Capture the cell that displays the provided text and extract its [X, Y] central coordinate. 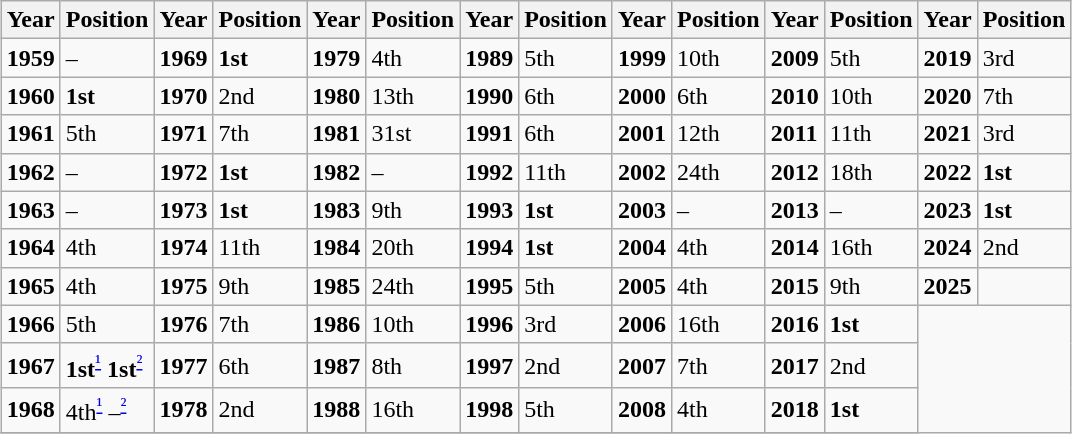
1981 [336, 134]
2000 [642, 96]
1983 [336, 210]
12th [718, 134]
1st¹ 1st² [107, 366]
1990 [490, 96]
18th [871, 172]
1997 [490, 366]
1961 [30, 134]
1978 [184, 410]
2009 [794, 58]
1959 [30, 58]
2024 [948, 248]
2017 [794, 366]
1979 [336, 58]
2019 [948, 58]
1992 [490, 172]
1993 [490, 210]
1985 [336, 286]
2018 [794, 410]
1986 [336, 324]
1984 [336, 248]
1994 [490, 248]
1989 [490, 58]
1995 [490, 286]
1960 [30, 96]
1999 [642, 58]
1976 [184, 324]
2008 [642, 410]
2016 [794, 324]
4th¹ –² [107, 410]
1972 [184, 172]
1970 [184, 96]
2010 [794, 96]
2005 [642, 286]
2011 [794, 134]
1977 [184, 366]
1965 [30, 286]
2013 [794, 210]
1973 [184, 210]
2004 [642, 248]
2012 [794, 172]
1980 [336, 96]
1964 [30, 248]
2014 [794, 248]
2003 [642, 210]
1966 [30, 324]
1982 [336, 172]
1962 [30, 172]
1971 [184, 134]
2020 [948, 96]
1968 [30, 410]
31st [413, 134]
1967 [30, 366]
1998 [490, 410]
1988 [336, 410]
2022 [948, 172]
1996 [490, 324]
2006 [642, 324]
2025 [948, 286]
2001 [642, 134]
2015 [794, 286]
8th [413, 366]
13th [413, 96]
1974 [184, 248]
20th [413, 248]
2007 [642, 366]
2002 [642, 172]
1991 [490, 134]
1975 [184, 286]
1963 [30, 210]
1969 [184, 58]
1987 [336, 366]
2021 [948, 134]
2023 [948, 210]
